Pinpoint the cell where the given text exists, returning its (x, y) midpoint coordinate. 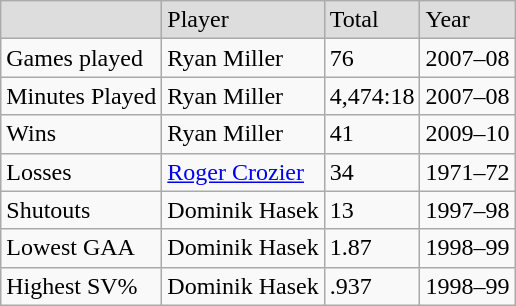
13 (372, 210)
Minutes Played (82, 96)
1997–98 (468, 210)
41 (372, 134)
Wins (82, 134)
1.87 (372, 248)
.937 (372, 286)
Shutouts (82, 210)
34 (372, 172)
Losses (82, 172)
Highest SV% (82, 286)
Roger Crozier (243, 172)
4,474:18 (372, 96)
1971–72 (468, 172)
2009–10 (468, 134)
Games played (82, 58)
Player (243, 20)
76 (372, 58)
Total (372, 20)
Year (468, 20)
Lowest GAA (82, 248)
